Find where the given text appears and provide that cell's center as (X, Y) coordinate. 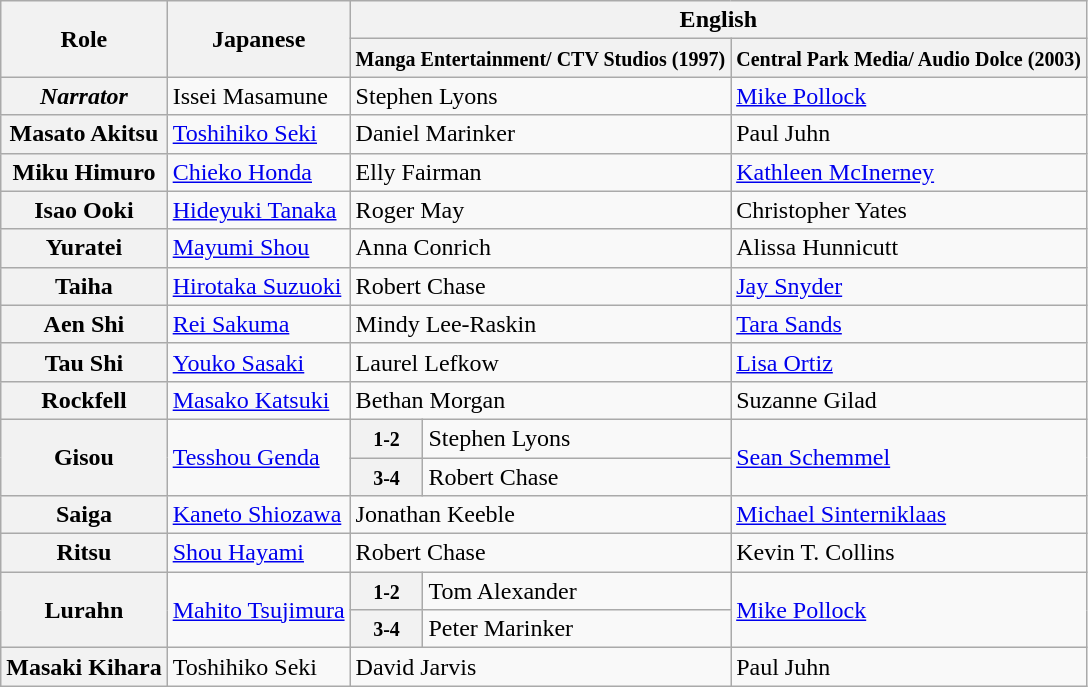
Manga Entertainment/ CTV Studios (1997) (540, 58)
Tau Shi (84, 362)
Yuratei (84, 248)
David Jarvis (540, 667)
Tom Alexander (577, 591)
Gisou (84, 457)
English (718, 20)
Ritsu (84, 553)
Japanese (258, 39)
Central Park Media/ Audio Dolce (2003) (909, 58)
Saiga (84, 515)
Masako Katsuki (258, 400)
Laurel Lefkow (540, 362)
Isao Ooki (84, 210)
Daniel Marinker (540, 134)
Elly Fairman (540, 172)
Mahito Tsujimura (258, 610)
Issei Masamune (258, 96)
Jonathan Keeble (540, 515)
Rockfell (84, 400)
Jay Snyder (909, 286)
Mayumi Shou (258, 248)
Aen Shi (84, 324)
Tara Sands (909, 324)
Chieko Honda (258, 172)
Mindy Lee-Raskin (540, 324)
Peter Marinker (577, 629)
Kevin T. Collins (909, 553)
Role (84, 39)
Shou Hayami (258, 553)
Anna Conrich (540, 248)
Hideyuki Tanaka (258, 210)
Roger May (540, 210)
Sean Schemmel (909, 457)
Tesshou Genda (258, 457)
Alissa Hunnicutt (909, 248)
Suzanne Gilad (909, 400)
Lisa Ortiz (909, 362)
Masaki Kihara (84, 667)
Michael Sinterniklaas (909, 515)
Narrator (84, 96)
Rei Sakuma (258, 324)
Masato Akitsu (84, 134)
Kaneto Shiozawa (258, 515)
Youko Sasaki (258, 362)
Bethan Morgan (540, 400)
Hirotaka Suzuoki (258, 286)
Christopher Yates (909, 210)
Kathleen McInerney (909, 172)
Lurahn (84, 610)
Taiha (84, 286)
Miku Himuro (84, 172)
